Scan for the cell matching the given text and deliver its [x, y] coordinate at center. 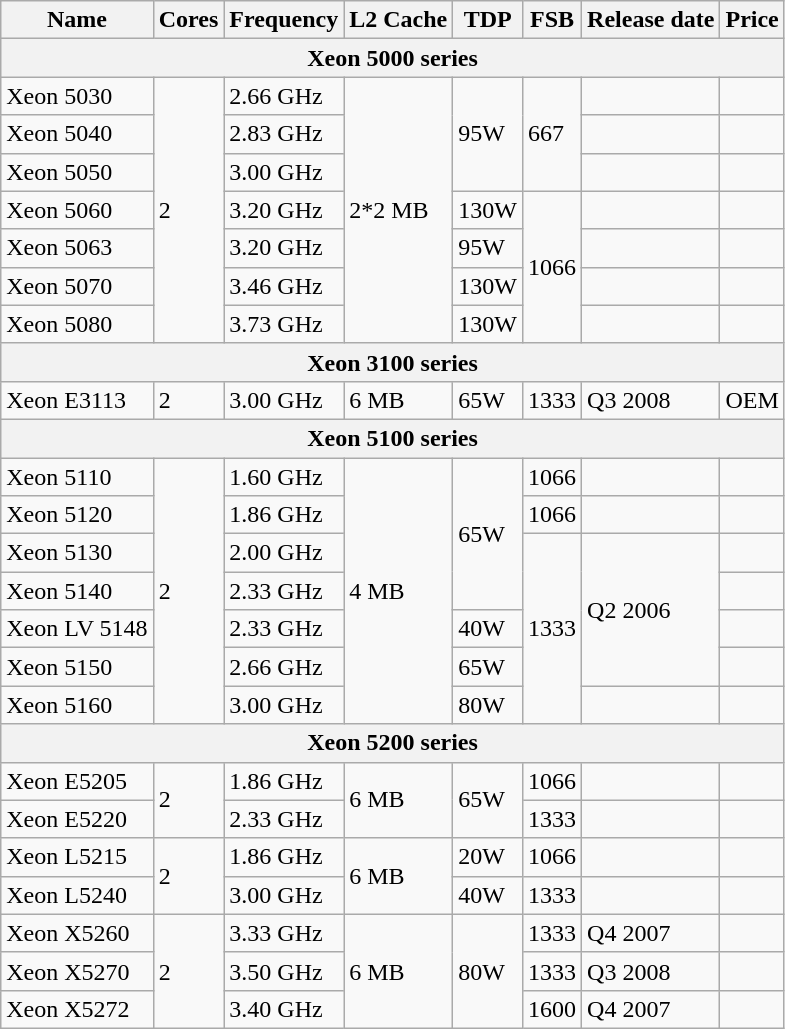
2.83 GHz [284, 134]
Name [77, 20]
Xeon E5220 [77, 819]
Xeon 5160 [77, 705]
Xeon 5060 [77, 210]
667 [552, 134]
Q2 2006 [651, 610]
Xeon X5270 [77, 971]
Xeon 5030 [77, 96]
Xeon L5215 [77, 857]
3.50 GHz [284, 971]
Cores [188, 20]
Xeon 5100 series [393, 438]
3.33 GHz [284, 933]
Xeon E3113 [77, 400]
Xeon L5240 [77, 895]
Xeon 5120 [77, 515]
Xeon X5260 [77, 933]
Xeon 5070 [77, 286]
Price [752, 20]
3.40 GHz [284, 1009]
Xeon 5110 [77, 477]
Xeon E5205 [77, 781]
Release date [651, 20]
Xeon 3100 series [393, 362]
4 MB [398, 591]
Xeon 5080 [77, 324]
Xeon 5050 [77, 172]
FSB [552, 20]
Xeon 5200 series [393, 743]
Xeon 5140 [77, 591]
Xeon 5130 [77, 553]
1.60 GHz [284, 477]
2*2 MB [398, 210]
3.46 GHz [284, 286]
L2 Cache [398, 20]
1600 [552, 1009]
Frequency [284, 20]
Xeon 5000 series [393, 58]
Xeon X5272 [77, 1009]
2.00 GHz [284, 553]
Xeon 5150 [77, 667]
TDP [488, 20]
Xeon 5063 [77, 248]
20W [488, 857]
3.73 GHz [284, 324]
Xeon 5040 [77, 134]
OEM [752, 400]
Xeon LV 5148 [77, 629]
